Search for the cell housing the specified text and yield its [x, y] center coordinate. 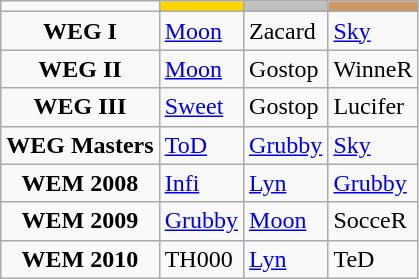
SocceR [373, 221]
WEG I [80, 31]
WEG III [80, 107]
Lucifer [373, 107]
TeD [373, 259]
Zacard [286, 31]
WEG II [80, 69]
Infi [201, 183]
Sweet [201, 107]
WEM 2009 [80, 221]
ToD [201, 145]
TH000 [201, 259]
WEM 2010 [80, 259]
WinneR [373, 69]
WEG Masters [80, 145]
WEM 2008 [80, 183]
